Return the (x, y) coordinate for the center point of the cell that contains the specified text.  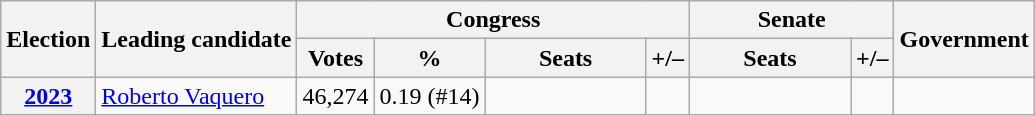
46,274 (336, 96)
Votes (336, 58)
Election (48, 39)
Congress (494, 20)
Roberto Vaquero (196, 96)
Leading candidate (196, 39)
% (430, 58)
Government (964, 39)
Senate (791, 20)
0.19 (#14) (430, 96)
2023 (48, 96)
